Determine the [x, y] coordinate at the center of the cell enclosing the given text.  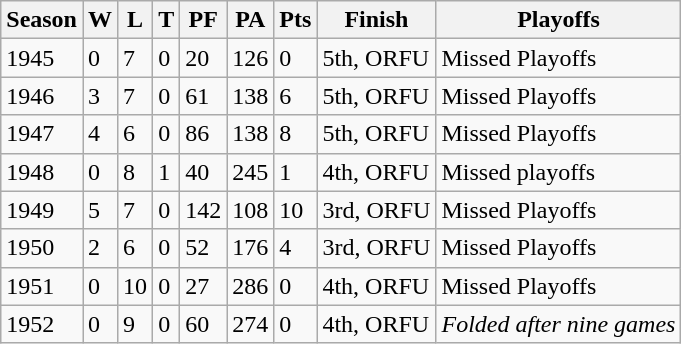
W [100, 20]
2 [100, 248]
1951 [42, 286]
1945 [42, 58]
Season [42, 20]
Folded after nine games [558, 324]
3 [100, 96]
60 [204, 324]
61 [204, 96]
PA [250, 20]
Playoffs [558, 20]
T [166, 20]
1948 [42, 172]
52 [204, 248]
Finish [376, 20]
9 [136, 324]
Pts [296, 20]
40 [204, 172]
5 [100, 210]
20 [204, 58]
1949 [42, 210]
1947 [42, 134]
1952 [42, 324]
PF [204, 20]
86 [204, 134]
176 [250, 248]
286 [250, 286]
Missed playoffs [558, 172]
274 [250, 324]
245 [250, 172]
126 [250, 58]
142 [204, 210]
1950 [42, 248]
1946 [42, 96]
108 [250, 210]
27 [204, 286]
L [136, 20]
